For the text-containing cell, return its midpoint in (x, y) coordinate format. 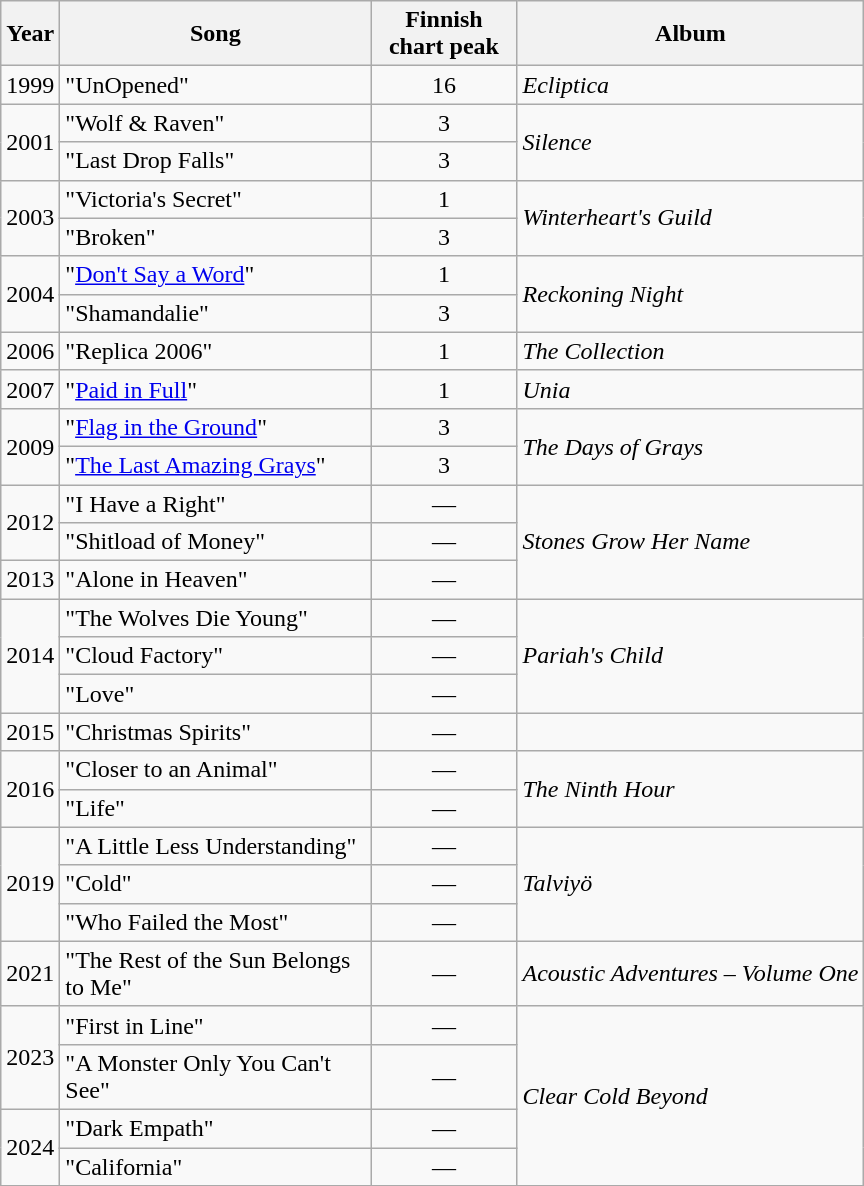
2009 (30, 446)
Winterheart's Guild (690, 218)
Talviyö (690, 884)
"Flag in the Ground" (216, 427)
"Shamandalie" (216, 313)
16 (444, 85)
2003 (30, 218)
Clear Cold Beyond (690, 1096)
2007 (30, 389)
2021 (30, 974)
"A Monster Only You Can't See" (216, 1076)
Ecliptica (690, 85)
2006 (30, 351)
Silence (690, 142)
"Replica 2006" (216, 351)
Pariah's Child (690, 656)
Reckoning Night (690, 294)
"Paid in Full" (216, 389)
"Christmas Spirits" (216, 732)
Song (216, 34)
"Wolf & Raven" (216, 123)
"A Little Less Understanding" (216, 846)
The Days of Grays (690, 446)
"Alone in Heaven" (216, 580)
The Ninth Hour (690, 789)
2024 (30, 1147)
The Collection (690, 351)
"First in Line" (216, 1025)
"The Wolves Die Young" (216, 618)
"Don't Say a Word" (216, 275)
"The Rest of the Sun Belongs to Me" (216, 974)
2014 (30, 656)
2019 (30, 884)
2012 (30, 522)
"Victoria's Secret" (216, 199)
"Dark Empath" (216, 1128)
"Who Failed the Most" (216, 922)
"Love" (216, 694)
"Broken" (216, 237)
Stones Grow Her Name (690, 541)
"Closer to an Animal" (216, 770)
"The Last Amazing Grays" (216, 465)
"I Have a Right" (216, 503)
"California" (216, 1167)
"Cold" (216, 884)
2016 (30, 789)
2015 (30, 732)
"Last Drop Falls" (216, 161)
1999 (30, 85)
Album (690, 34)
"Life" (216, 808)
2004 (30, 294)
Year (30, 34)
Unia (690, 389)
Finnishchart peak (444, 34)
"Shitload of Money" (216, 542)
2013 (30, 580)
Acoustic Adventures – Volume One (690, 974)
2001 (30, 142)
2023 (30, 1058)
"UnOpened" (216, 85)
"Cloud Factory" (216, 656)
